Locate the cell with the specified text and output its [X, Y] center coordinate. 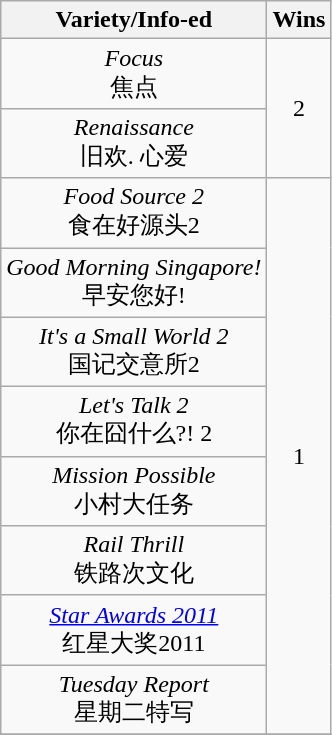
Renaissance旧欢. 心爱 [134, 143]
1 [299, 456]
Focus焦点 [134, 74]
Wins [299, 20]
Mission Possible小村大任务 [134, 491]
Variety/Info-ed [134, 20]
It's a Small World 2国记交意所2 [134, 352]
Star Awards 2011红星大奖2011 [134, 630]
Food Source 2食在好源头2 [134, 213]
Let's Talk 2你在囧什么?! 2 [134, 422]
2 [299, 108]
Good Morning Singapore!早安您好! [134, 283]
Tuesday Report星期二特写 [134, 700]
Rail Thrill铁路次文化 [134, 561]
